Return [x, y] of the center of cell containing provided text 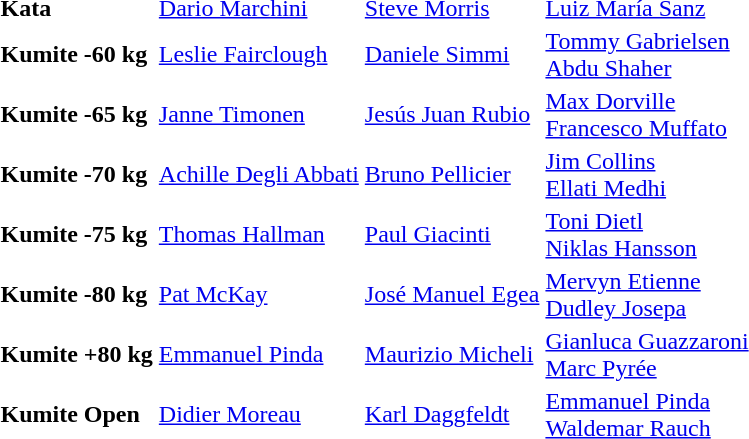
Jesús Juan Rubio [452, 114]
Daniele Simmi [452, 54]
José Manuel Egea [452, 294]
Leslie Fairclough [258, 54]
Paul Giacinti [452, 234]
Achille Degli Abbati [258, 174]
Pat McKay [258, 294]
Maurizio Micheli [452, 354]
Emmanuel Pinda [258, 354]
Janne Timonen [258, 114]
Bruno Pellicier [452, 174]
Thomas Hallman [258, 234]
